Extract the (X, Y) coordinate from the center of the cell holding the provided text.  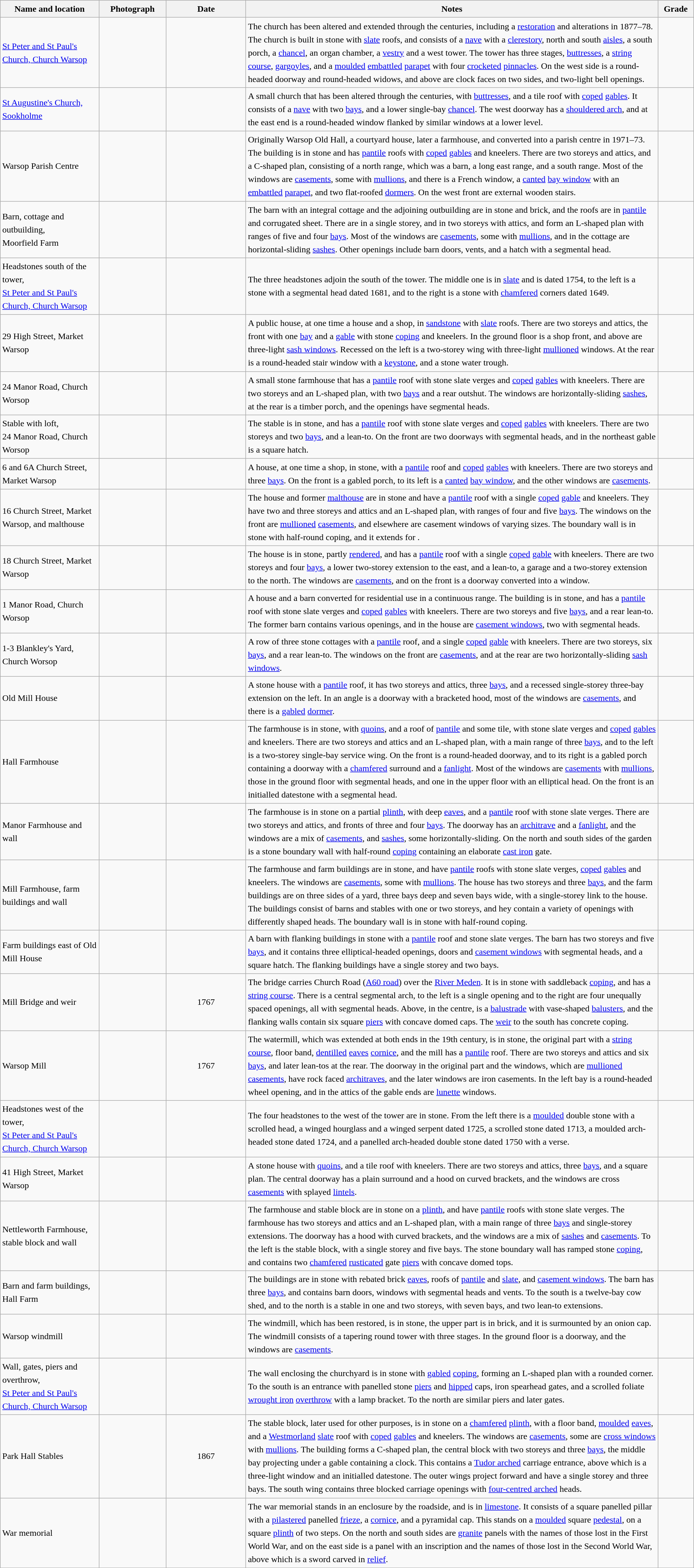
Farm buildings east of Old Mill House (50, 952)
1-3 Blankley's Yard, Church Worsop (50, 655)
Mill Bridge and weir (50, 1002)
Hall Farmhouse (50, 762)
6 and 6A Church Street,Market Warsop (50, 474)
16 Church Street, Market Warsop, and malthouse (50, 517)
Stable with loft,24 Manor Road, Church Worsop (50, 436)
18 Church Street, Market Warsop (50, 568)
Warsop Parish Centre (50, 166)
Headstones south of the tower,St Peter and St Paul's Church, Church Warsop (50, 286)
Mill Farmhouse, farm buildings and wall (50, 895)
Name and location (50, 9)
1867 (206, 1456)
Old Mill House (50, 699)
24 Manor Road, Church Worsop (50, 393)
Wall, gates, piers and overthrow,St Peter and St Paul's Church, Church Warsop (50, 1386)
Warsop Mill (50, 1066)
War memorial (50, 1533)
Headstones west of the tower,St Peter and St Paul's Church, Church Warsop (50, 1129)
Barn and farm buildings, Hall Farm (50, 1293)
Date (206, 9)
Park Hall Stables (50, 1456)
41 High Street, Market Warsop (50, 1179)
Barn, cottage and outbuilding,Moorfield Farm (50, 229)
29 High Street, Market Warsop (50, 343)
St Peter and St Paul's Church, Church Warsop (50, 53)
Warsop windmill (50, 1336)
Nettleworth Farmhouse, stable block and wall (50, 1236)
St Augustine's Church, Sookholme (50, 109)
1 Manor Road, Church Worsop (50, 612)
Manor Farmhouse and wall (50, 832)
Notes (452, 9)
Grade (676, 9)
Photograph (133, 9)
